Provide the (X, Y) coordinate of the cell's center where the given text is located.  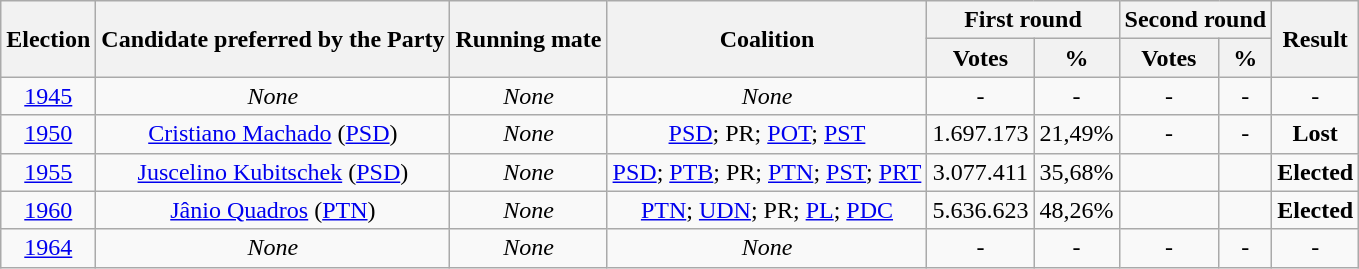
Juscelino Kubitschek (PSD) (273, 172)
1955 (48, 172)
1945 (48, 96)
Election (48, 39)
35,68% (1076, 172)
1960 (48, 210)
Second round (1196, 20)
Candidate preferred by the Party (273, 39)
Lost (1316, 134)
48,26% (1076, 210)
Coalition (767, 39)
1964 (48, 248)
Jânio Quadros (PTN) (273, 210)
5.636.623 (980, 210)
PTN; UDN; PR; PL; PDC (767, 210)
3.077.411 (980, 172)
21,49% (1076, 134)
First round (1023, 20)
Cristiano Machado (PSD) (273, 134)
PSD; PR; POT; PST (767, 134)
PSD; PTB; PR; PTN; PST; PRT (767, 172)
Result (1316, 39)
1950 (48, 134)
1.697.173 (980, 134)
Running mate (528, 39)
